Locate the cell with the specified text and output its (X, Y) center coordinate. 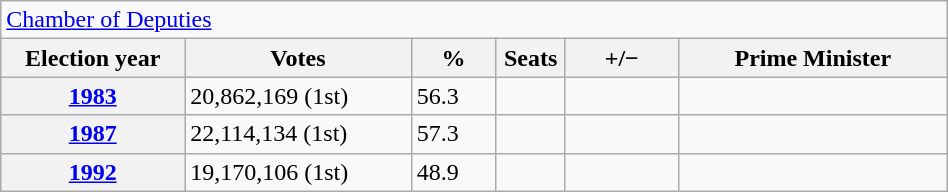
Prime Minister (812, 58)
Election year (93, 58)
Chamber of Deputies (474, 20)
22,114,134 (1st) (298, 134)
+/− (622, 58)
48.9 (454, 172)
1983 (93, 96)
Votes (298, 58)
% (454, 58)
56.3 (454, 96)
Seats (530, 58)
1987 (93, 134)
20,862,169 (1st) (298, 96)
57.3 (454, 134)
1992 (93, 172)
19,170,106 (1st) (298, 172)
